Locate the cell with the specified text and output its [x, y] center coordinate. 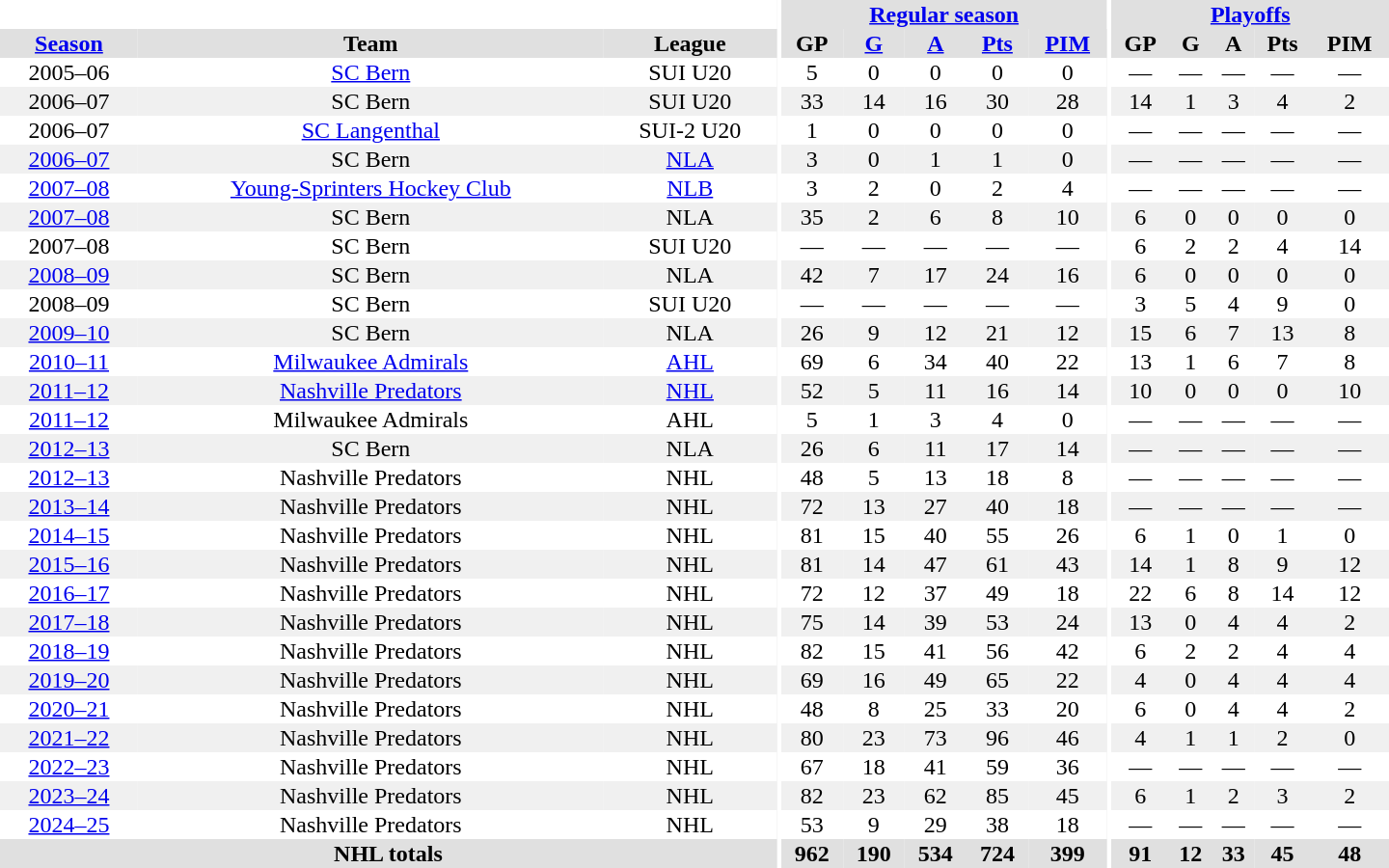
56 [997, 651]
91 [1140, 854]
2009–10 [69, 333]
534 [936, 854]
38 [997, 825]
43 [1068, 564]
73 [936, 738]
55 [997, 535]
399 [1068, 854]
NLB [691, 188]
2015–16 [69, 564]
Playoffs [1250, 14]
2005–06 [69, 72]
2017–18 [69, 622]
35 [812, 217]
2019–20 [69, 680]
Regular season [944, 14]
2014–15 [69, 535]
190 [874, 854]
28 [1068, 101]
20 [1068, 709]
2016–17 [69, 593]
2022–23 [69, 767]
65 [997, 680]
47 [936, 564]
46 [1068, 738]
Team [370, 43]
25 [936, 709]
39 [936, 622]
27 [936, 506]
30 [997, 101]
96 [997, 738]
962 [812, 854]
75 [812, 622]
21 [997, 333]
36 [1068, 767]
2013–14 [69, 506]
2020–21 [69, 709]
52 [812, 391]
80 [812, 738]
62 [936, 796]
724 [997, 854]
67 [812, 767]
2021–22 [69, 738]
League [691, 43]
2010–11 [69, 362]
59 [997, 767]
29 [936, 825]
Season [69, 43]
37 [936, 593]
SUI-2 U20 [691, 130]
34 [936, 362]
Young-Sprinters Hockey Club [370, 188]
61 [997, 564]
2024–25 [69, 825]
2018–19 [69, 651]
85 [997, 796]
NHL totals [388, 854]
SC Langenthal [370, 130]
2023–24 [69, 796]
